Extract the (x, y) coordinate from the center of the cell holding the provided text.  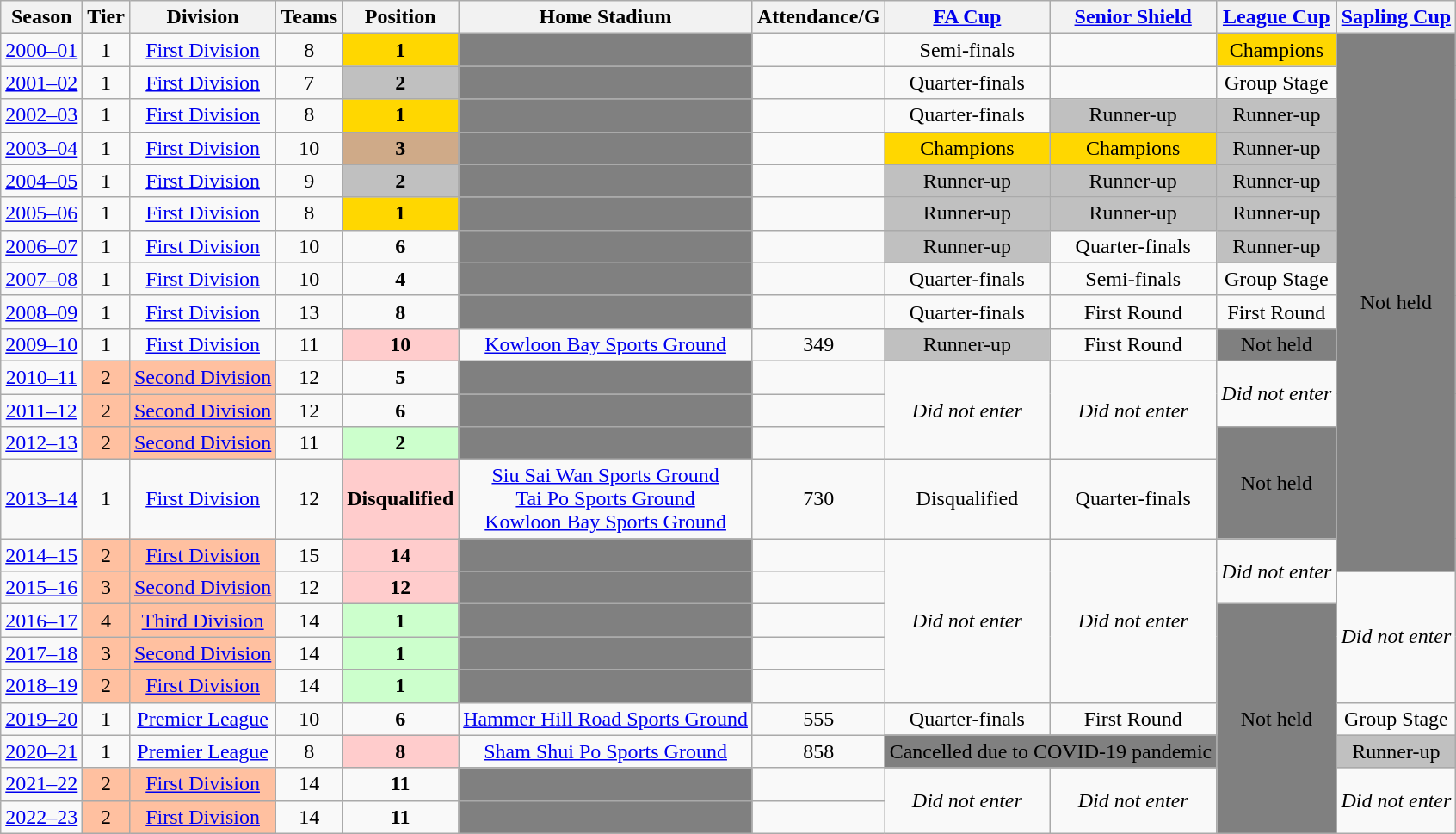
League Cup (1277, 17)
2005–06 (41, 213)
2002–03 (41, 115)
349 (818, 344)
Third Division (202, 621)
2018–19 (41, 686)
Tier (107, 17)
Siu Sai Wan Sports GroundTai Po Sports GroundKowloon Bay Sports Ground (606, 499)
7 (310, 83)
2020–21 (41, 751)
5 (401, 377)
2011–12 (41, 411)
2001–02 (41, 83)
2014–15 (41, 555)
FA Cup (967, 17)
2000–01 (41, 50)
555 (818, 719)
2022–23 (41, 817)
2015–16 (41, 588)
Hammer Hill Road Sports Ground (606, 719)
Season (41, 17)
15 (310, 555)
Teams (310, 17)
2012–13 (41, 443)
Division (202, 17)
2017–18 (41, 653)
2009–10 (41, 344)
2021–22 (41, 784)
730 (818, 499)
2010–11 (41, 377)
Home Stadium (606, 17)
Cancelled due to COVID-19 pandemic (1051, 751)
2003–04 (41, 148)
13 (310, 312)
858 (818, 751)
Senior Shield (1133, 17)
2016–17 (41, 621)
2004–05 (41, 181)
2007–08 (41, 279)
Sham Shui Po Sports Ground (606, 751)
9 (310, 181)
Sapling Cup (1396, 17)
2013–14 (41, 499)
Kowloon Bay Sports Ground (606, 344)
Position (401, 17)
Attendance/G (818, 17)
2008–09 (41, 312)
2019–20 (41, 719)
2006–07 (41, 246)
